Output the [X, Y] coordinate of the center of the cell containing the given text.  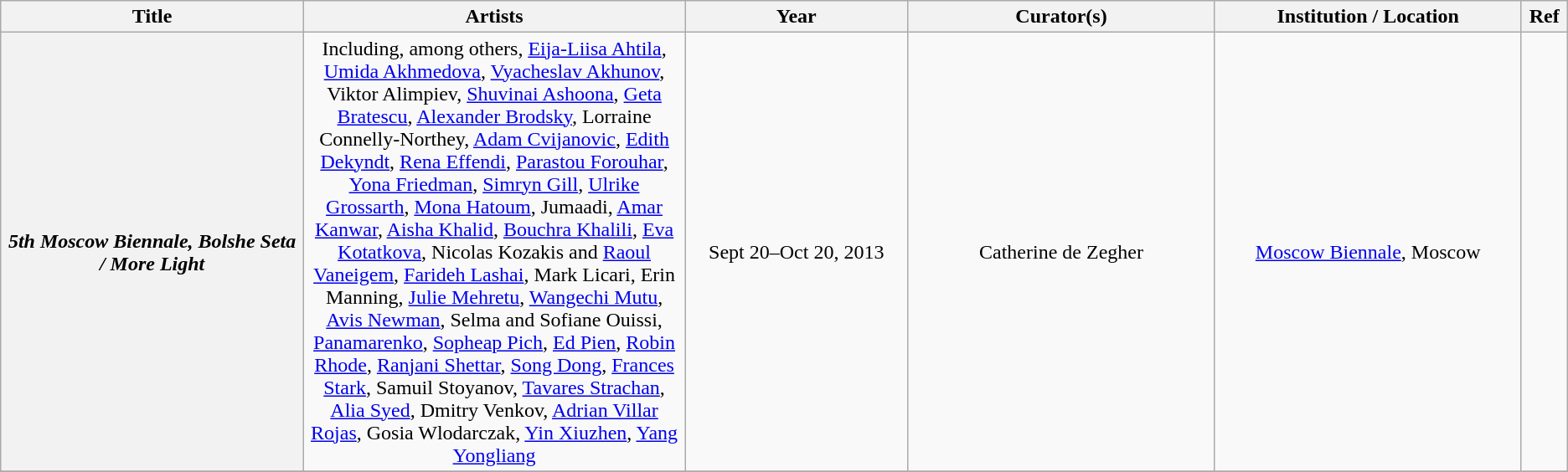
Ref [1545, 17]
Title [152, 17]
Sept 20–Oct 20, 2013 [797, 252]
Artists [494, 17]
Catherine de Zegher [1061, 252]
5th Moscow Biennale, Bolshe Seta / More Light [152, 252]
Moscow Biennale, Moscow [1368, 252]
Institution / Location [1368, 17]
Year [797, 17]
Curator(s) [1061, 17]
